From the cell containing the given text, extract its center point as (x, y) coordinate. 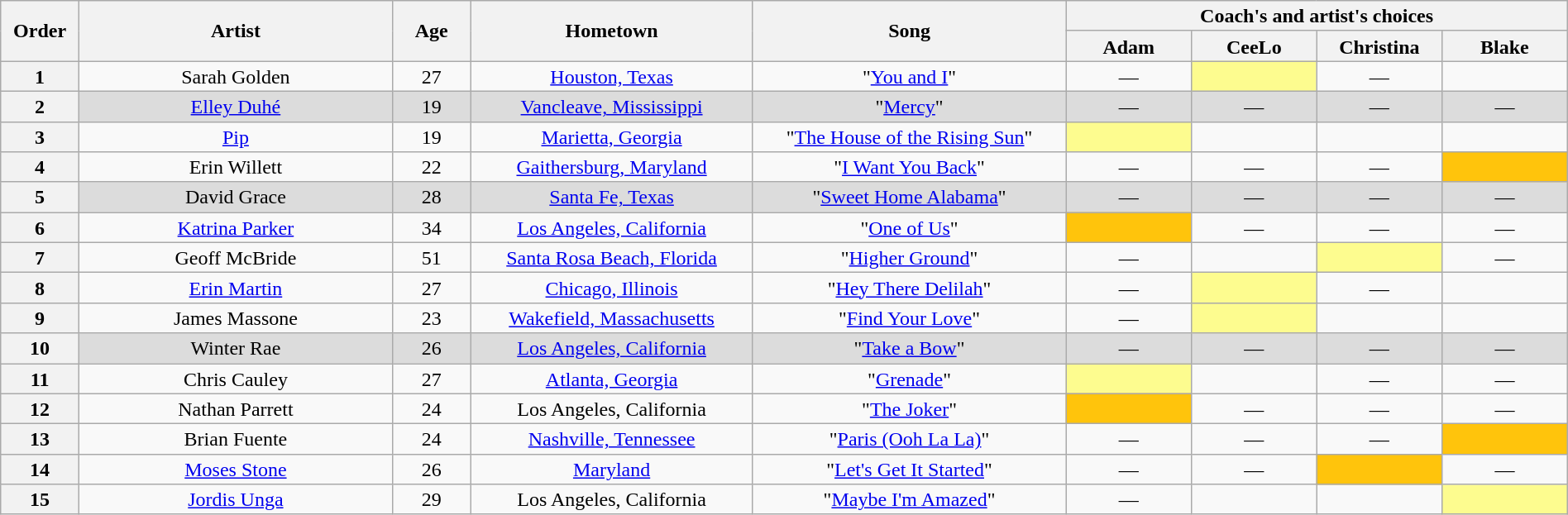
David Grace (235, 197)
Winter Rae (235, 349)
"One of Us" (910, 228)
Blake (1505, 46)
6 (40, 228)
22 (432, 167)
Order (40, 31)
Nashville, Tennessee (612, 440)
"Sweet Home Alabama" (910, 197)
14 (40, 470)
Pip (235, 137)
23 (432, 317)
Marietta, Georgia (612, 137)
2 (40, 106)
5 (40, 197)
"Mercy" (910, 106)
Coach's and artist's choices (1317, 17)
Wakefield, Massachusetts (612, 317)
"Find Your Love" (910, 317)
"I Want You Back" (910, 167)
Chris Cauley (235, 379)
11 (40, 379)
Houston, Texas (612, 76)
Gaithersburg, Maryland (612, 167)
15 (40, 499)
Erin Martin (235, 288)
"Maybe I'm Amazed" (910, 499)
Geoff McBride (235, 258)
10 (40, 349)
Elley Duhé (235, 106)
28 (432, 197)
"Paris (Ooh La La)" (910, 440)
"You and I" (910, 76)
Atlanta, Georgia (612, 379)
Erin Willett (235, 167)
"Higher Ground" (910, 258)
Santa Rosa Beach, Florida (612, 258)
7 (40, 258)
4 (40, 167)
9 (40, 317)
"Let's Get It Started" (910, 470)
Artist (235, 31)
"Hey There Delilah" (910, 288)
Age (432, 31)
"Take a Bow" (910, 349)
Song (910, 31)
Maryland (612, 470)
13 (40, 440)
Hometown (612, 31)
Moses Stone (235, 470)
12 (40, 408)
3 (40, 137)
29 (432, 499)
Katrina Parker (235, 228)
Santa Fe, Texas (612, 197)
Christina (1379, 46)
"Grenade" (910, 379)
8 (40, 288)
Jordis Unga (235, 499)
Sarah Golden (235, 76)
James Massone (235, 317)
"The Joker" (910, 408)
34 (432, 228)
1 (40, 76)
Chicago, Illinois (612, 288)
"The House of the Rising Sun" (910, 137)
Vancleave, Mississippi (612, 106)
Adam (1129, 46)
CeeLo (1255, 46)
Brian Fuente (235, 440)
Nathan Parrett (235, 408)
51 (432, 258)
